Determine the (x, y) coordinate at the center of the cell enclosing the given text.  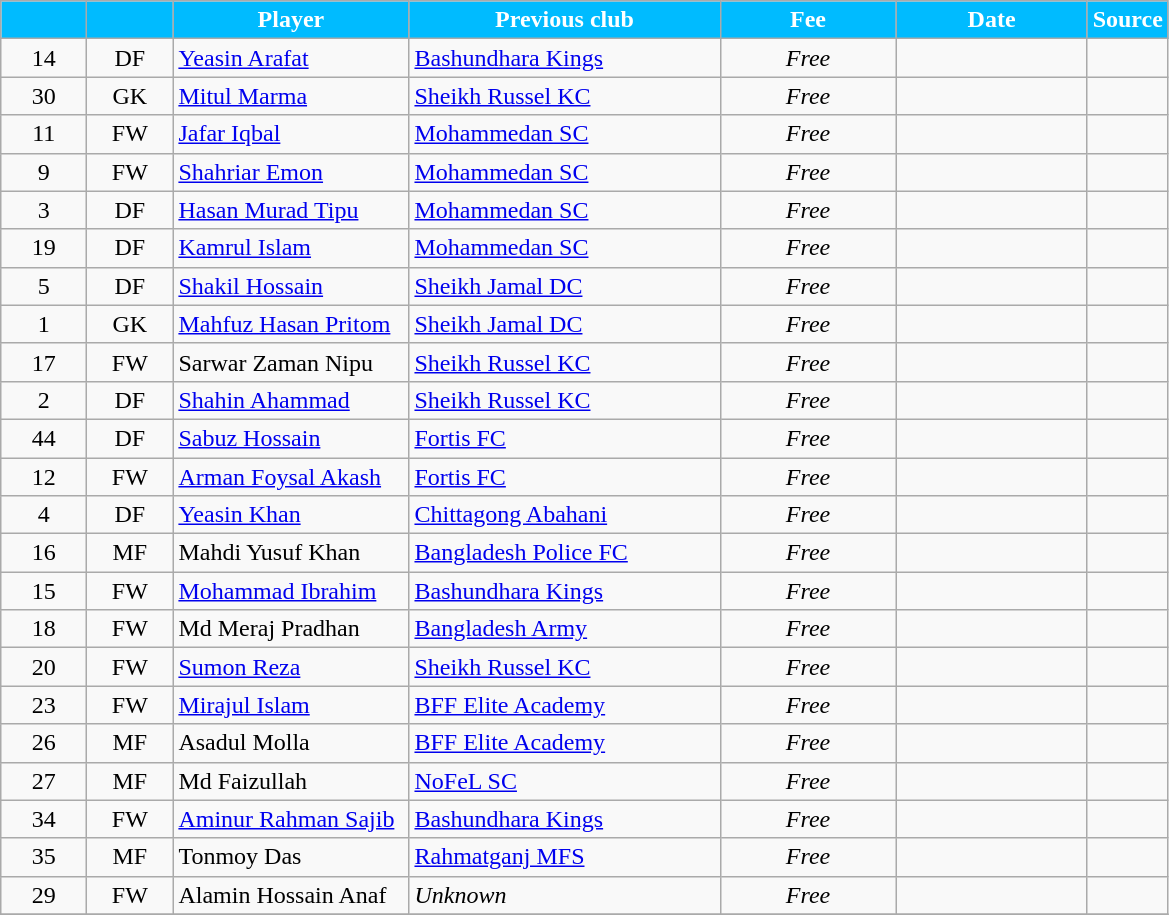
44 (44, 438)
15 (44, 591)
Yeasin Khan (291, 515)
Alamin Hossain Anaf (291, 895)
Mahfuz Hasan Pritom (291, 324)
4 (44, 515)
11 (44, 134)
Unknown (564, 895)
27 (44, 781)
3 (44, 210)
Player (291, 20)
18 (44, 629)
14 (44, 58)
5 (44, 286)
Aminur Rahman Sajib (291, 819)
Md Faizullah (291, 781)
Yeasin Arafat (291, 58)
Kamrul Islam (291, 248)
30 (44, 96)
Rahmatganj MFS (564, 857)
9 (44, 172)
Bangladesh Police FC (564, 553)
Hasan Murad Tipu (291, 210)
Arman Foysal Akash (291, 477)
35 (44, 857)
Tonmoy Das (291, 857)
19 (44, 248)
Shahin Ahammad (291, 400)
Mitul Marma (291, 96)
20 (44, 667)
Jafar Iqbal (291, 134)
Mirajul Islam (291, 705)
Mohammad Ibrahim (291, 591)
Date (992, 20)
34 (44, 819)
Sarwar Zaman Nipu (291, 362)
Md Meraj Pradhan (291, 629)
Mahdi Yusuf Khan (291, 553)
2 (44, 400)
Shahriar Emon (291, 172)
16 (44, 553)
Previous club (564, 20)
Chittagong Abahani (564, 515)
Shakil Hossain (291, 286)
Asadul Molla (291, 743)
17 (44, 362)
NoFeL SC (564, 781)
Bangladesh Army (564, 629)
1 (44, 324)
Fee (808, 20)
23 (44, 705)
29 (44, 895)
Sabuz Hossain (291, 438)
12 (44, 477)
Sumon Reza (291, 667)
26 (44, 743)
Source (1128, 20)
